Pinpoint the cell where the given text exists, returning its (x, y) midpoint coordinate. 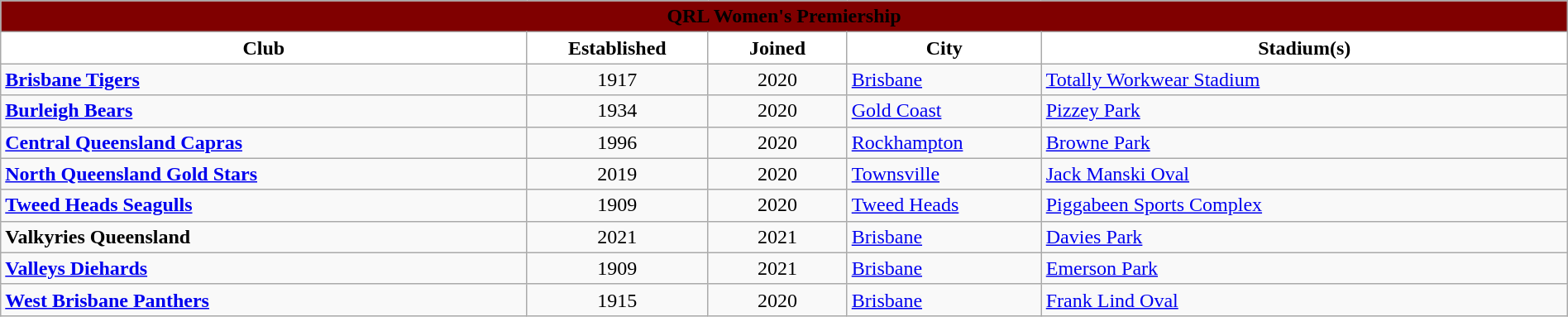
Townsville (944, 174)
Central Queensland Capras (264, 142)
2019 (617, 174)
Gold Coast (944, 111)
QRL Women's Premiership (784, 17)
Browne Park (1304, 142)
West Brisbane Panthers (264, 300)
North Queensland Gold Stars (264, 174)
Rockhampton (944, 142)
Established (617, 48)
Valkyries Queensland (264, 237)
City (944, 48)
1915 (617, 300)
Valleys Diehards (264, 268)
Totally Workwear Stadium (1304, 79)
Piggabeen Sports Complex (1304, 205)
Club (264, 48)
1996 (617, 142)
1934 (617, 111)
Tweed Heads (944, 205)
1917 (617, 79)
Emerson Park (1304, 268)
Burleigh Bears (264, 111)
Jack Manski Oval (1304, 174)
Joined (777, 48)
Frank Lind Oval (1304, 300)
Brisbane Tigers (264, 79)
Tweed Heads Seagulls (264, 205)
Stadium(s) (1304, 48)
Davies Park (1304, 237)
Pizzey Park (1304, 111)
